Find where the given text appears and provide that cell's center as [x, y] coordinate. 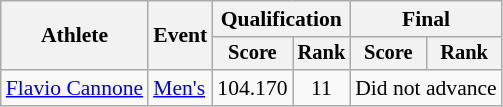
11 [322, 88]
Athlete [74, 36]
Men's [180, 88]
Final [426, 19]
Event [180, 36]
104.170 [252, 88]
Qualification [281, 19]
Did not advance [426, 88]
Flavio Cannone [74, 88]
